Return the (X, Y) coordinate for the center point of the cell that contains the specified text.  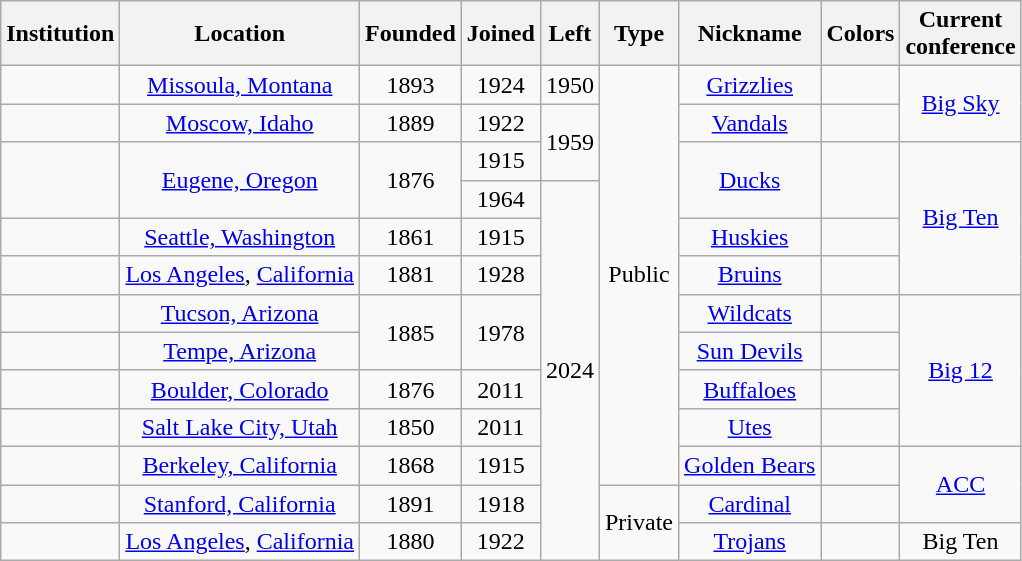
Colors (860, 34)
Tempe, Arizona (240, 351)
Eugene, Oregon (240, 180)
1891 (411, 503)
1881 (411, 275)
Bruins (750, 275)
Big Sky (960, 104)
Wildcats (750, 313)
1893 (411, 85)
Nickname (750, 34)
1924 (500, 85)
2024 (570, 370)
Ducks (750, 180)
Grizzlies (750, 85)
1959 (570, 142)
Berkeley, California (240, 465)
Utes (750, 427)
Missoula, Montana (240, 85)
1885 (411, 332)
Buffaloes (750, 389)
Stanford, California (240, 503)
Type (638, 34)
Boulder, Colorado (240, 389)
Seattle, Washington (240, 237)
1880 (411, 542)
1861 (411, 237)
1868 (411, 465)
Moscow, Idaho (240, 123)
1918 (500, 503)
Institution (60, 34)
Public (638, 276)
1928 (500, 275)
1978 (500, 332)
Left (570, 34)
1950 (570, 85)
Huskies (750, 237)
Cardinal (750, 503)
1964 (500, 199)
Vandals (750, 123)
Joined (500, 34)
Golden Bears (750, 465)
Trojans (750, 542)
Big 12 (960, 370)
Currentconference (960, 34)
1889 (411, 123)
1850 (411, 427)
ACC (960, 484)
Private (638, 522)
Salt Lake City, Utah (240, 427)
Sun Devils (750, 351)
Location (240, 34)
Founded (411, 34)
Tucson, Arizona (240, 313)
